Detect which cell encompasses the target text, then output its [x, y] center coordinate. 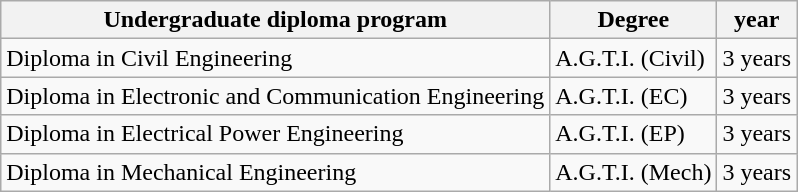
A.G.T.I. (EP) [634, 134]
A.G.T.I. (Mech) [634, 172]
Degree [634, 20]
Undergraduate diploma program [276, 20]
Diploma in Civil Engineering [276, 58]
Diploma in Electronic and Communication Engineering [276, 96]
Diploma in Mechanical Engineering [276, 172]
A.G.T.I. (Civil) [634, 58]
year [757, 20]
A.G.T.I. (EC) [634, 96]
Diploma in Electrical Power Engineering [276, 134]
